Extract the [X, Y] coordinate from the center of the cell holding the provided text.  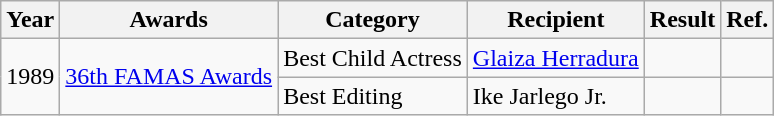
Ref. [748, 20]
Glaiza Herradura [556, 58]
Best Editing [373, 96]
Category [373, 20]
36th FAMAS Awards [169, 77]
1989 [30, 77]
Best Child Actress [373, 58]
Ike Jarlego Jr. [556, 96]
Result [682, 20]
Awards [169, 20]
Recipient [556, 20]
Year [30, 20]
